Return the (X, Y) coordinate for the center point of the cell that contains the specified text.  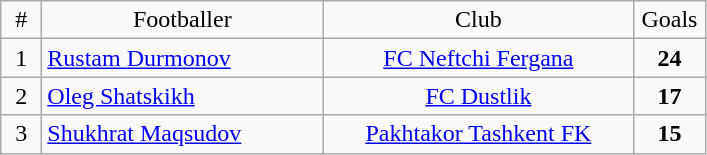
17 (670, 96)
Pakhtakor Tashkent FK (478, 134)
2 (22, 96)
Shukhrat Maqsudov (182, 134)
FC Dustlik (478, 96)
15 (670, 134)
FC Neftchi Fergana (478, 58)
Oleg Shatskikh (182, 96)
Club (478, 20)
Goals (670, 20)
24 (670, 58)
3 (22, 134)
1 (22, 58)
Rustam Durmonov (182, 58)
Footballer (182, 20)
# (22, 20)
